Scan for the cell matching the given text and deliver its [x, y] coordinate at center. 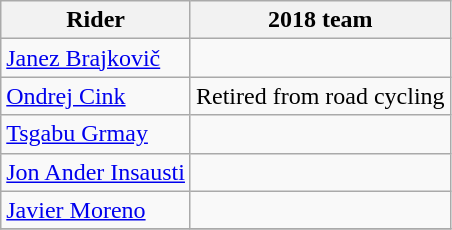
Rider [96, 20]
Janez Brajkovič [96, 58]
2018 team [320, 20]
Retired from road cycling [320, 96]
Jon Ander Insausti [96, 172]
Ondrej Cink [96, 96]
Javier Moreno [96, 210]
Tsgabu Grmay [96, 134]
